Search for the cell housing the specified text and yield its (x, y) center coordinate. 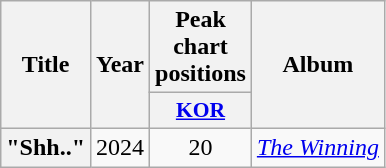
"Shh.." (46, 147)
Year (120, 65)
2024 (120, 147)
20 (201, 147)
KOR (201, 111)
Peak chartpositions (201, 47)
Title (46, 65)
The Winning (318, 147)
Album (318, 65)
